Return the [X, Y] coordinate for the center point of the cell that contains the specified text.  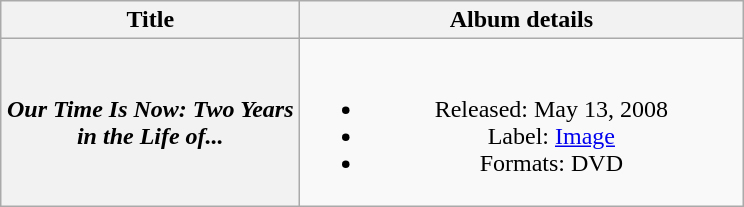
Our Time Is Now: Two Years in the Life of... [150, 122]
Title [150, 20]
Released: May 13, 2008Label: ImageFormats: DVD [522, 122]
Album details [522, 20]
